Locate the cell with the specified text and output its (x, y) center coordinate. 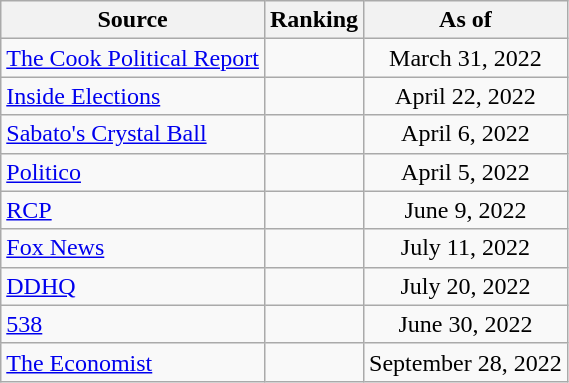
April 22, 2022 (466, 96)
The Cook Political Report (133, 58)
Inside Elections (133, 96)
July 11, 2022 (466, 248)
As of (466, 20)
March 31, 2022 (466, 58)
RCP (133, 210)
Politico (133, 172)
September 28, 2022 (466, 362)
DDHQ (133, 286)
July 20, 2022 (466, 286)
538 (133, 324)
June 9, 2022 (466, 210)
The Economist (133, 362)
June 30, 2022 (466, 324)
April 5, 2022 (466, 172)
Sabato's Crystal Ball (133, 134)
Fox News (133, 248)
Source (133, 20)
April 6, 2022 (466, 134)
Ranking (314, 20)
